Capture the cell that displays the provided text and extract its (x, y) central coordinate. 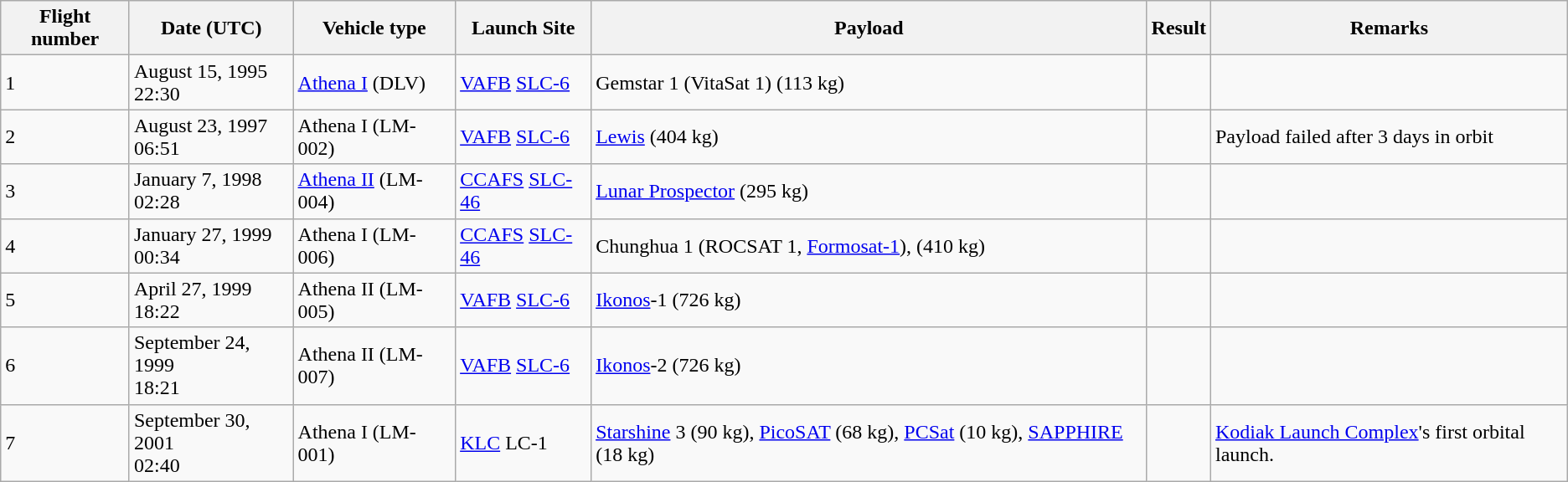
Starshine 3 (90 kg), PicoSAT (68 kg), PCSat (10 kg), SAPPHIRE (18 kg) (869, 443)
2 (65, 137)
3 (65, 191)
KLC LC-1 (524, 443)
Ikonos-2 (726 kg) (869, 366)
Chunghua 1 (ROCSAT 1, Formosat-1), (410 kg) (869, 246)
August 15, 199522:30 (211, 82)
Flight number (65, 28)
Athena II (LM-005) (374, 300)
April 27, 199918:22 (211, 300)
Vehicle type (374, 28)
Gemstar 1 (VitaSat 1) (113 kg) (869, 82)
6 (65, 366)
7 (65, 443)
Athena II (LM-007) (374, 366)
September 24, 199918:21 (211, 366)
Date (UTC) (211, 28)
Payload (869, 28)
Result (1179, 28)
January 27, 199900:34 (211, 246)
5 (65, 300)
Athena II (LM-004) (374, 191)
January 7, 199802:28 (211, 191)
Athena I (DLV) (374, 82)
Athena I (LM-006) (374, 246)
September 30, 200102:40 (211, 443)
1 (65, 82)
Kodiak Launch Complex's first orbital launch. (1389, 443)
4 (65, 246)
Payload failed after 3 days in orbit (1389, 137)
Ikonos-1 (726 kg) (869, 300)
Launch Site (524, 28)
Athena I (LM-001) (374, 443)
Athena I (LM-002) (374, 137)
Lewis (404 kg) (869, 137)
Lunar Prospector (295 kg) (869, 191)
August 23, 199706:51 (211, 137)
Remarks (1389, 28)
